Return (X, Y) of the center of cell containing provided text 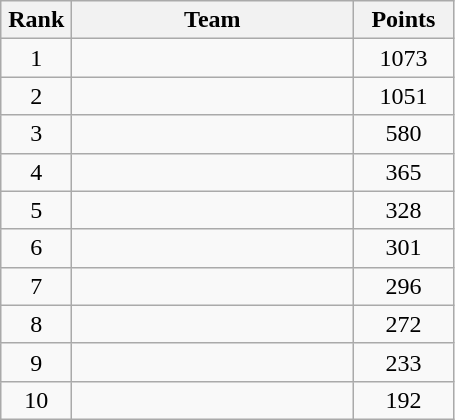
Points (404, 20)
192 (404, 400)
580 (404, 134)
Team (212, 20)
1073 (404, 58)
233 (404, 362)
10 (36, 400)
2 (36, 96)
272 (404, 324)
6 (36, 248)
Rank (36, 20)
5 (36, 210)
3 (36, 134)
4 (36, 172)
9 (36, 362)
301 (404, 248)
296 (404, 286)
328 (404, 210)
365 (404, 172)
8 (36, 324)
1 (36, 58)
7 (36, 286)
1051 (404, 96)
